Pinpoint the cell where the given text exists, returning its (x, y) midpoint coordinate. 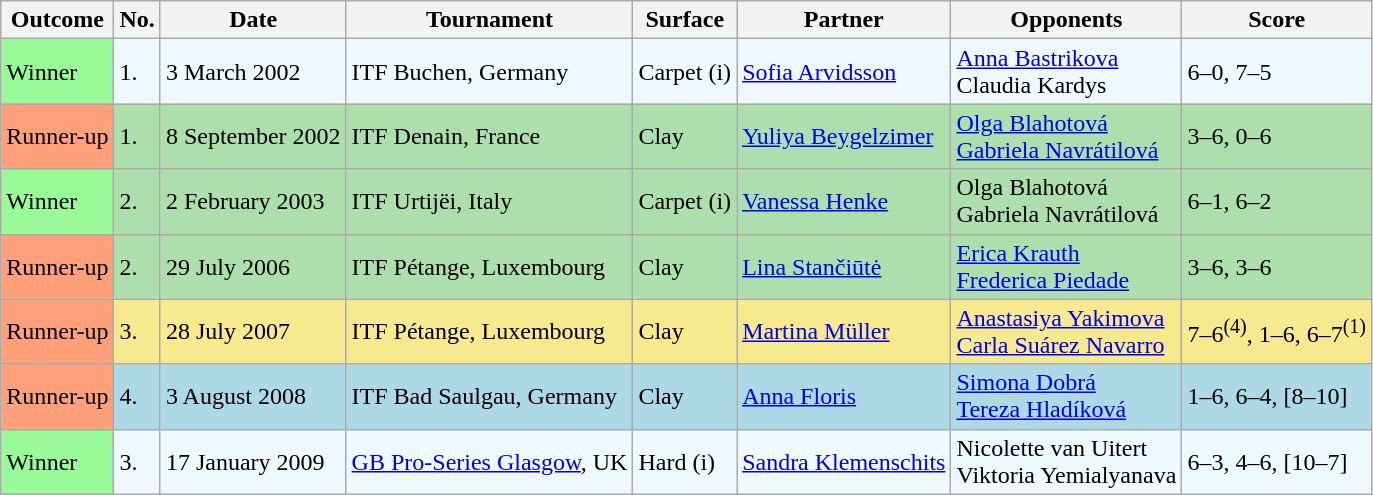
Tournament (490, 20)
17 January 2009 (253, 462)
GB Pro-Series Glasgow, UK (490, 462)
Yuliya Beygelzimer (844, 136)
3–6, 0–6 (1277, 136)
Anna Bastrikova Claudia Kardys (1066, 72)
Anastasiya Yakimova Carla Suárez Navarro (1066, 332)
Hard (i) (685, 462)
7–6(4), 1–6, 6–7(1) (1277, 332)
Erica Krauth Frederica Piedade (1066, 266)
1–6, 6–4, [8–10] (1277, 396)
3 August 2008 (253, 396)
Anna Floris (844, 396)
Surface (685, 20)
Lina Stančiūtė (844, 266)
Partner (844, 20)
4. (137, 396)
ITF Urtijëi, Italy (490, 202)
29 July 2006 (253, 266)
6–0, 7–5 (1277, 72)
Sandra Klemenschits (844, 462)
28 July 2007 (253, 332)
Nicolette van Uitert Viktoria Yemialyanava (1066, 462)
Sofia Arvidsson (844, 72)
ITF Denain, France (490, 136)
ITF Buchen, Germany (490, 72)
6–3, 4–6, [10–7] (1277, 462)
Score (1277, 20)
3 March 2002 (253, 72)
6–1, 6–2 (1277, 202)
Simona Dobrá Tereza Hladíková (1066, 396)
Outcome (58, 20)
ITF Bad Saulgau, Germany (490, 396)
2 February 2003 (253, 202)
Martina Müller (844, 332)
Opponents (1066, 20)
3–6, 3–6 (1277, 266)
8 September 2002 (253, 136)
Date (253, 20)
Vanessa Henke (844, 202)
No. (137, 20)
